Capture the cell that displays the provided text and extract its [X, Y] central coordinate. 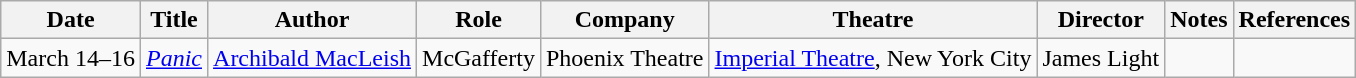
Imperial Theatre, New York City [873, 58]
Role [479, 20]
Notes [1199, 20]
Company [624, 20]
March 14–16 [71, 58]
Theatre [873, 20]
McGafferty [479, 58]
Panic [174, 58]
References [1294, 20]
Phoenix Theatre [624, 58]
Author [312, 20]
Date [71, 20]
Archibald MacLeish [312, 58]
James Light [1101, 58]
Director [1101, 20]
Title [174, 20]
